Find where the given text appears and provide that cell's center as (X, Y) coordinate. 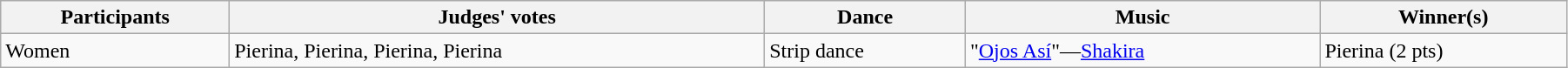
Strip dance (865, 51)
Pierina (2 pts) (1444, 51)
Pierina, Pierina, Pierina, Pierina (498, 51)
Women (115, 51)
Dance (865, 17)
Participants (115, 17)
Winner(s) (1444, 17)
Music (1142, 17)
"Ojos Así"—Shakira (1142, 51)
Judges' votes (498, 17)
